Identify which cell holds the provided text, then report its [X, Y] central coordinate. 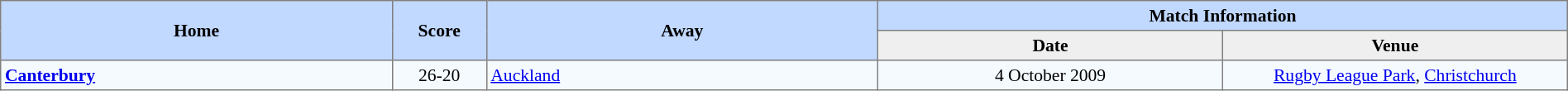
Home [197, 31]
Away [682, 31]
Rugby League Park, Christchurch [1394, 75]
Date [1050, 45]
Match Information [1223, 16]
Venue [1394, 45]
4 October 2009 [1050, 75]
26-20 [439, 75]
Auckland [682, 75]
Canterbury [197, 75]
Score [439, 31]
